Output the (X, Y) coordinate of the center of the cell containing the given text.  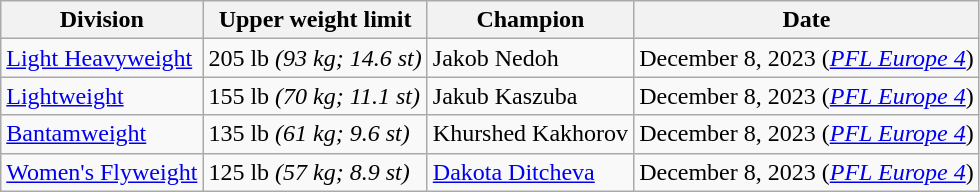
Upper weight limit (315, 20)
125 lb (57 kg; 8.9 st) (315, 172)
Women's Flyweight (102, 172)
Champion (530, 20)
Jakob Nedoh (530, 58)
205 lb (93 kg; 14.6 st) (315, 58)
Bantamweight (102, 134)
Date (807, 20)
Jakub Kaszuba (530, 96)
Khurshed Kakhorov (530, 134)
155 lb (70 kg; 11.1 st) (315, 96)
Light Heavyweight (102, 58)
135 lb (61 kg; 9.6 st) (315, 134)
Lightweight (102, 96)
Division (102, 20)
Dakota Ditcheva (530, 172)
